Return [X, Y] of the center of cell containing provided text 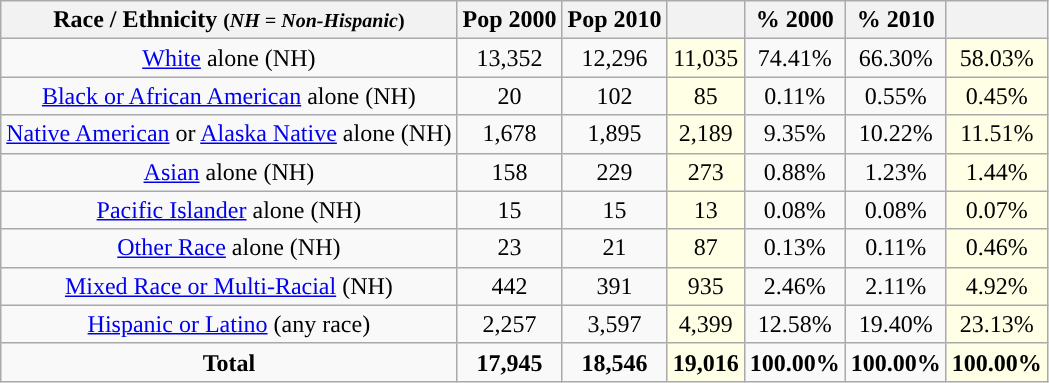
3,597 [614, 324]
2.46% [794, 286]
0.07% [996, 210]
23 [510, 248]
Hispanic or Latino (any race) [229, 324]
229 [614, 172]
Pacific Islander alone (NH) [229, 210]
1.44% [996, 172]
% 2000 [794, 20]
12,296 [614, 58]
Other Race alone (NH) [229, 248]
58.03% [996, 58]
102 [614, 96]
23.13% [996, 324]
0.45% [996, 96]
935 [706, 286]
87 [706, 248]
1,678 [510, 134]
0.46% [996, 248]
158 [510, 172]
0.55% [896, 96]
18,546 [614, 362]
85 [706, 96]
11,035 [706, 58]
74.41% [794, 58]
0.88% [794, 172]
20 [510, 96]
Pop 2010 [614, 20]
Asian alone (NH) [229, 172]
21 [614, 248]
2.11% [896, 286]
10.22% [896, 134]
13 [706, 210]
19,016 [706, 362]
0.13% [794, 248]
66.30% [896, 58]
1,895 [614, 134]
Total [229, 362]
2,189 [706, 134]
4,399 [706, 324]
273 [706, 172]
391 [614, 286]
12.58% [794, 324]
442 [510, 286]
% 2010 [896, 20]
13,352 [510, 58]
White alone (NH) [229, 58]
2,257 [510, 324]
Native American or Alaska Native alone (NH) [229, 134]
Mixed Race or Multi-Racial (NH) [229, 286]
1.23% [896, 172]
Race / Ethnicity (NH = Non-Hispanic) [229, 20]
17,945 [510, 362]
19.40% [896, 324]
Black or African American alone (NH) [229, 96]
4.92% [996, 286]
Pop 2000 [510, 20]
11.51% [996, 134]
9.35% [794, 134]
